Provide the (X, Y) coordinate of the cell's center where the given text is located.  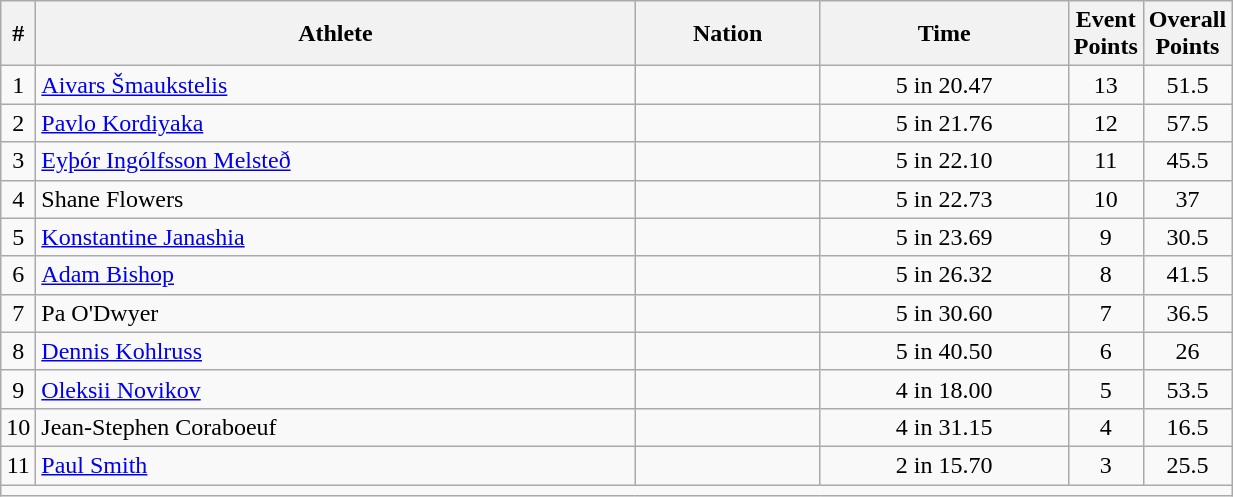
5 in 22.73 (944, 199)
Dennis Kohlruss (336, 351)
Time (944, 34)
5 in 21.76 (944, 123)
# (18, 34)
5 in 20.47 (944, 85)
5 in 30.60 (944, 313)
Shane Flowers (336, 199)
51.5 (1187, 85)
53.5 (1187, 389)
12 (1106, 123)
25.5 (1187, 465)
26 (1187, 351)
5 in 23.69 (944, 237)
Overall Points (1187, 34)
1 (18, 85)
Pavlo Kordiyaka (336, 123)
5 in 22.10 (944, 161)
57.5 (1187, 123)
Konstantine Janashia (336, 237)
Paul Smith (336, 465)
2 (18, 123)
45.5 (1187, 161)
36.5 (1187, 313)
Eyþór Ingólfsson Melsteð (336, 161)
4 in 18.00 (944, 389)
5 in 26.32 (944, 275)
16.5 (1187, 427)
Oleksii Novikov (336, 389)
41.5 (1187, 275)
Pa O'Dwyer (336, 313)
5 in 40.50 (944, 351)
30.5 (1187, 237)
Adam Bishop (336, 275)
37 (1187, 199)
13 (1106, 85)
Nation (728, 34)
4 in 31.15 (944, 427)
Event Points (1106, 34)
Athlete (336, 34)
Jean-Stephen Coraboeuf (336, 427)
Aivars Šmaukstelis (336, 85)
2 in 15.70 (944, 465)
